Extract the [X, Y] coordinate from the center of the cell holding the provided text.  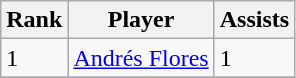
Andrés Flores [141, 58]
Assists [254, 20]
Rank [34, 20]
Player [141, 20]
